Locate the cell with the specified text and output its (X, Y) center coordinate. 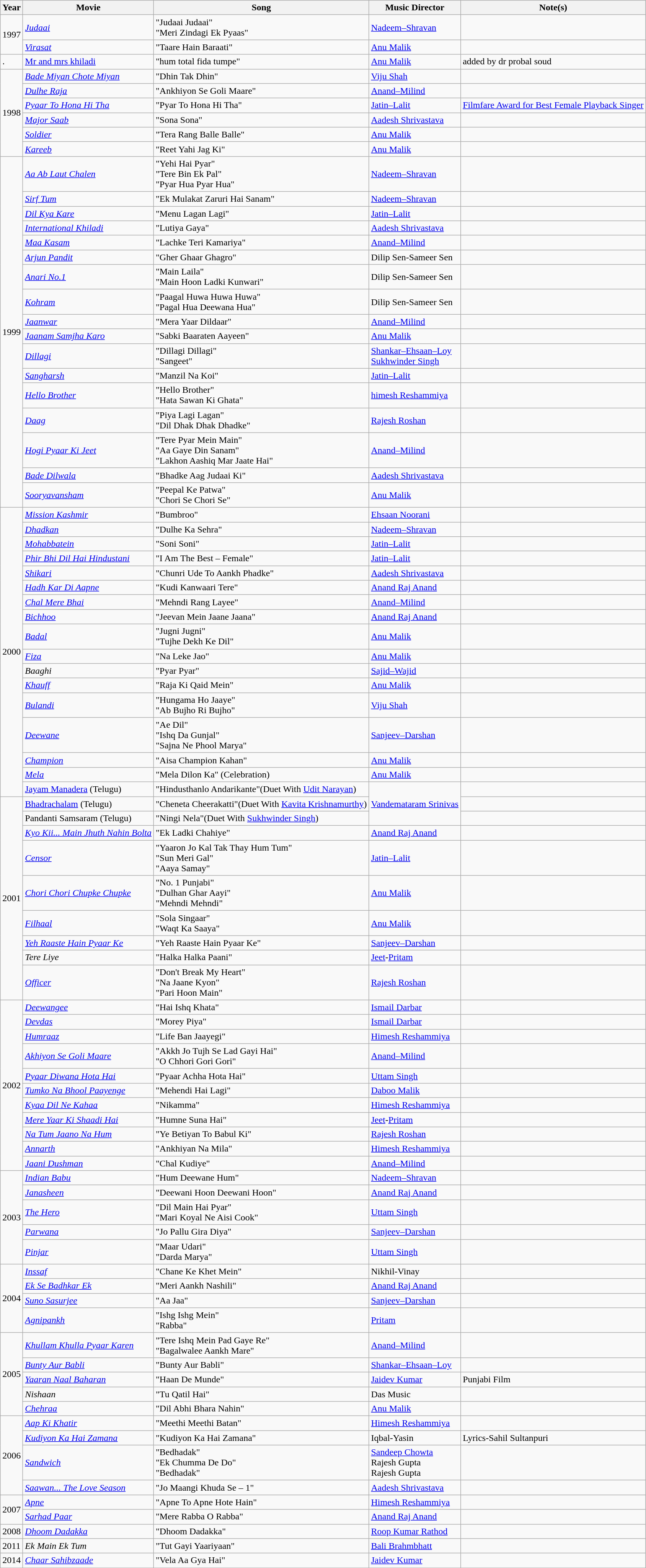
"Akkh Jo Tujh Se Lad Gayi Hai""O Chhori Gori Gori" (261, 1056)
Jaanwar (88, 322)
"Don't Break My Heart""Na Jaane Kyon""Pari Hoon Main" (261, 982)
"Tera Rang Balle Balle" (261, 134)
Dillagi (88, 356)
Das Music (415, 1394)
Kyo Kii... Main Jhuth Nahin Bolta (88, 833)
2006 (11, 1455)
Chori Chori Chupke Chupke (88, 893)
Sandeep ChowtaRajesh GuptaRajesh Gupta (415, 1463)
"Ye Betiyan To Babul Ki" (261, 1134)
"hum total fida tumpe" (261, 62)
"Bumbroo" (261, 514)
"Gher Ghaar Ghagro" (261, 257)
Kohram (88, 302)
"Nikamma" (261, 1105)
Filmfare Award for Best Female Playback Singer (553, 105)
"Chane Ke Khet Mein" (261, 1271)
"Pyar Pyar" (261, 671)
Maa Kasam (88, 243)
Mohabbatein (88, 544)
"Sabki Baaraten Aayeen" (261, 336)
Vandemataram Srinivas (415, 804)
"Lutiya Gaya" (261, 228)
"Dhin Tak Dhin" (261, 76)
Bichhoo (88, 617)
Indian Babu (88, 1178)
2014 (11, 1560)
"Ankhiyan Na Mila" (261, 1149)
"No. 1 Punjabi""Dulhan Ghar Aayi""Mehndi Mehndi" (261, 893)
"Tere Ishq Mein Pad Gaye Re""Bagalwalee Aankh Mare" (261, 1345)
Agnipankh (88, 1320)
Annarth (88, 1149)
"Mere Rabba O Rabba" (261, 1517)
Devdas (88, 1022)
"Jo Pallu Gira Diya" (261, 1232)
1998 (11, 113)
Mr and mrs khiladi (88, 62)
"Chal Kudiye" (261, 1163)
"Maar Udari""Darda Marya" (261, 1252)
Daboo Malik (415, 1090)
Bade Miyan Chote Miyan (88, 76)
Bhadrachalam (Telugu) (88, 804)
"Mera Yaar Dildaar" (261, 322)
"Vela Aa Gya Hai" (261, 1560)
"Meethi Meethi Batan" (261, 1423)
Chaar Sahibzaade (88, 1560)
Nikhil-Vinay (415, 1271)
2003 (11, 1217)
Shikari (88, 573)
Major Saab (88, 120)
"Hindusthanlo Andarikante"(Duet With Udit Narayan) (261, 789)
2005 (11, 1374)
Shankar–Ehsaan–LoySukhwinder Singh (415, 356)
"Ishg Ishg Mein""Rabba" (261, 1320)
Baaghi (88, 671)
Filhaal (88, 923)
Dulhe Raja (88, 91)
Sangharsh (88, 376)
2002 (11, 1085)
"Apne To Apne Hote Hain" (261, 1502)
Akhiyon Se Goli Maare (88, 1056)
Ek Se Badhkar Ek (88, 1286)
Yaaran Naal Baharan (88, 1379)
Sirf Tum (88, 199)
Pandanti Samsaram (Telugu) (88, 818)
"Aa Jaa" (261, 1300)
"Jo Maangi Khuda Se – 1" (261, 1488)
"Cheneta Cheerakatti"(Duet With Kavita Krishnamurthy) (261, 804)
2004 (11, 1298)
"I Am The Best – Female" (261, 559)
"Bunty Aur Babli" (261, 1365)
2007 (11, 1509)
Soldier (88, 134)
Year (11, 8)
Badal (88, 636)
Na Tum Jaano Na Hum (88, 1134)
Kudiyon Ka Hai Zamana (88, 1438)
Pinjar (88, 1252)
"Yehi Hai Pyar""Tere Bin Ek Pal""Pyar Hua Pyar Hua" (261, 174)
Mela (88, 774)
Bulandi (88, 705)
"Hello Brother""Hata Sawan Ki Ghata" (261, 395)
Dhadkan (88, 529)
"Mehndi Rang Layee" (261, 602)
"Sola Singaar""Waqt Ka Saaya" (261, 923)
"Kudiyon Ka Hai Zamana" (261, 1438)
"Manzil Na Koi" (261, 376)
Ehsaan Noorani (415, 514)
"Pyaar Achha Hota Hai" (261, 1076)
"Jugni Jugni""Tujhe Dekh Ke Dil" (261, 636)
"Dulhe Ka Sehra" (261, 529)
"Kudi Kanwaari Tere" (261, 588)
The Hero (88, 1212)
"Ek Ladki Chahiye" (261, 833)
"Raja Ki Qaid Mein" (261, 685)
"Bedhadak""Ek Chumma De Do""Bedhadak" (261, 1463)
"Hungama Ho Jaaye""Ab Bujho Ri Bujho" (261, 705)
"Taare Hain Baraati" (261, 47)
Deewane (88, 735)
"Hum Deewane Hum" (261, 1178)
Arjun Pandit (88, 257)
Phir Bhi Dil Hai Hindustani (88, 559)
Jaanam Samjha Karo (88, 336)
"Tu Qatil Hai" (261, 1394)
Jaani Dushman (88, 1163)
International Khiladi (88, 228)
2008 (11, 1531)
"Peepal Ke Patwa""Chori Se Chori Se" (261, 495)
Dhoom Dadakka (88, 1531)
Song (261, 8)
Censor (88, 858)
"Hai Ishq Khata" (261, 1007)
Pyaar Diwana Hota Hai (88, 1076)
"Ae Dil""Ishq Da Gunjal""Sajna Ne Phool Marya" (261, 735)
Music Director (415, 8)
Yeh Raaste Hain Pyaar Ke (88, 943)
"Haan De Munde" (261, 1379)
"Ankhiyon Se Goli Maare" (261, 91)
Pritam (415, 1320)
2011 (11, 1546)
Movie (88, 8)
Hadh Kar Di Aapne (88, 588)
Dil Kya Kare (88, 213)
Officer (88, 982)
"Pyar To Hona Hi Tha" (261, 105)
"Jeevan Mein Jaane Jaana" (261, 617)
"Sona Sona" (261, 120)
Iqbal-Yasin (415, 1438)
Jayam Manadera (Telugu) (88, 789)
Pyaar To Hona Hi Tha (88, 105)
"Yeh Raaste Hain Pyaar Ke" (261, 943)
2000 (11, 652)
Aap Ki Khatir (88, 1423)
"Menu Lagan Lagi" (261, 213)
Lyrics-Sahil Sultanpuri (553, 1438)
"Ningi Nela"(Duet With Sukhwinder Singh) (261, 818)
"Life Ban Jaayegi" (261, 1036)
himesh Reshammiya (415, 395)
"Piya Lagi Lagan""Dil Dhak Dhak Dhadke" (261, 420)
1997 (11, 34)
"Dhoom Dadakka" (261, 1531)
Chal Mere Bhai (88, 602)
Note(s) (553, 8)
"Bhadke Aag Judaai Ki" (261, 475)
"Soni Soni" (261, 544)
"Halka Halka Paani" (261, 957)
Sandwich (88, 1463)
"Judaai Judaai""Meri Zindagi Ek Pyaas" (261, 28)
Virasat (88, 47)
Bali Brahmbhatt (415, 1546)
added by dr probal soud (553, 62)
"Yaaron Jo Kal Tak Thay Hum Tum""Sun Meri Gal""Aaya Samay" (261, 858)
"Na Leke Jao" (261, 656)
"Lachke Teri Kamariya" (261, 243)
Punjabi Film (553, 1379)
Ek Main Ek Tum (88, 1546)
"Main Laila""Main Hoon Ladki Kunwari" (261, 277)
"Meri Aankh Nashili" (261, 1286)
Saawan... The Love Season (88, 1488)
Kareeb (88, 149)
"Mehendi Hai Lagi" (261, 1090)
Deewangee (88, 1007)
"Morey Piya" (261, 1022)
Hello Brother (88, 395)
Khullam Khulla Pyaar Karen (88, 1345)
Roop Kumar Rathod (415, 1531)
Kyaa Dil Ne Kahaa (88, 1105)
Apne (88, 1502)
Aa Ab Laut Chalen (88, 174)
Sooryavansham (88, 495)
Suno Sasurjee (88, 1300)
Bade Dilwala (88, 475)
Hogi Pyaar Ki Jeet (88, 450)
2001 (11, 898)
Champion (88, 760)
Sajid–Wajid (415, 671)
"Dillagi Dillagi""Sangeet" (261, 356)
"Humne Suna Hai" (261, 1120)
Bunty Aur Babli (88, 1365)
Humraaz (88, 1036)
Parwana (88, 1232)
Anari No.1 (88, 277)
Tere Liye (88, 957)
1999 (11, 332)
. (11, 62)
"Dil Main Hai Pyar""Mari Koyal Ne Aisi Cook" (261, 1212)
"Tere Pyar Mein Main""Aa Gaye Din Sanam""Lakhon Aashiq Mar Jaate Hai" (261, 450)
"Reet Yahi Jag Ki" (261, 149)
Fiza (88, 656)
Tumko Na Bhool Paayenge (88, 1090)
Inssaf (88, 1271)
"Paagal Huwa Huwa Huwa""Pagal Hua Deewana Hua" (261, 302)
Daag (88, 420)
Mission Kashmir (88, 514)
Janasheen (88, 1192)
Khauff (88, 685)
Chehraa (88, 1409)
Nishaan (88, 1394)
"Tut Gayi Yaariyaan" (261, 1546)
Shankar–Ehsaan–Loy (415, 1365)
"Deewani Hoon Deewani Hoon" (261, 1192)
"Aisa Champion Kahan" (261, 760)
"Dil Abhi Bhara Nahin" (261, 1409)
"Ek Mulakat Zaruri Hai Sanam" (261, 199)
Judaai (88, 28)
Sarhad Paar (88, 1517)
"Chunri Ude To Aankh Phadke" (261, 573)
Mere Yaar Ki Shaadi Hai (88, 1120)
"Mela Dilon Ka" (Celebration) (261, 774)
